Determine the (x, y) coordinate at the center of the cell enclosing the given text.  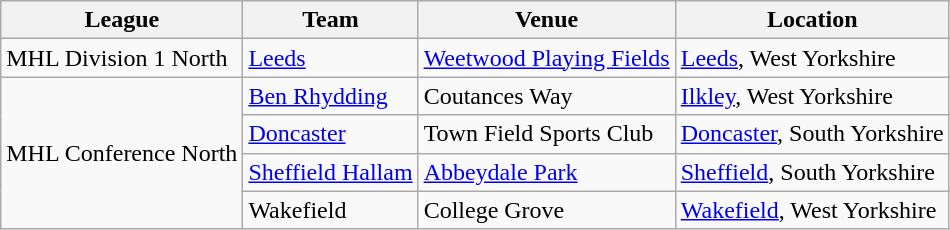
Ilkley, West Yorkshire (812, 96)
Doncaster (330, 134)
Wakefield (330, 210)
Abbeydale Park (546, 172)
MHL Conference North (122, 153)
Wakefield, West Yorkshire (812, 210)
Sheffield Hallam (330, 172)
Town Field Sports Club (546, 134)
College Grove (546, 210)
MHL Division 1 North (122, 58)
Team (330, 20)
Coutances Way (546, 96)
Ben Rhydding (330, 96)
Location (812, 20)
Sheffield, South Yorkshire (812, 172)
Leeds, West Yorkshire (812, 58)
Doncaster, South Yorkshire (812, 134)
Weetwood Playing Fields (546, 58)
Venue (546, 20)
Leeds (330, 58)
League (122, 20)
